Return the [x, y] coordinate for the center point of the cell that contains the specified text.  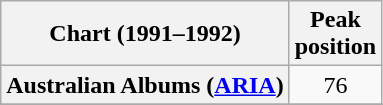
Peakposition [335, 34]
76 [335, 85]
Chart (1991–1992) [145, 34]
Australian Albums (ARIA) [145, 85]
